Return the (x, y) coordinate for the center point of the cell that contains the specified text.  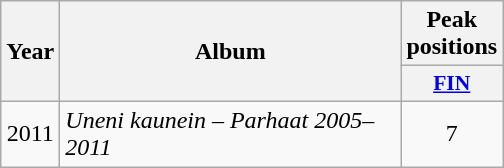
Year (30, 52)
Album (230, 52)
7 (452, 134)
Uneni kaunein – Parhaat 2005–2011 (230, 134)
Peak positions (452, 34)
FIN (452, 84)
2011 (30, 134)
